Capture the cell that displays the provided text and extract its [X, Y] central coordinate. 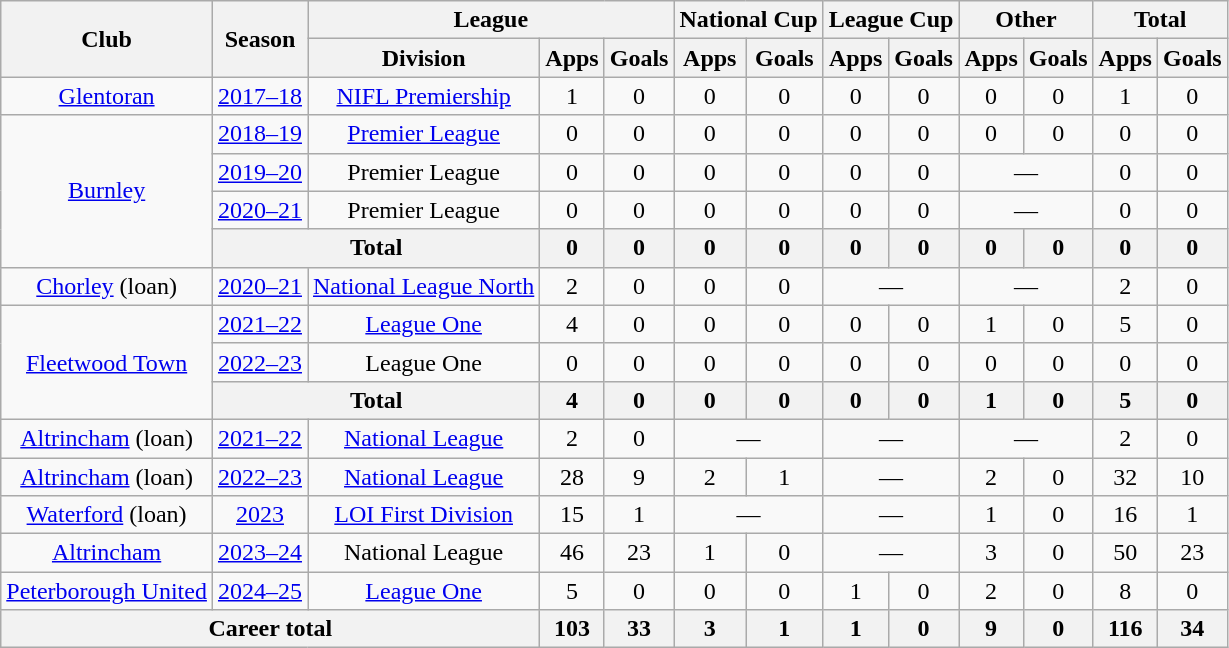
Glentoran [107, 96]
Altrincham [107, 553]
10 [1192, 477]
2019–20 [260, 172]
Peterborough United [107, 591]
League [491, 20]
National Cup [748, 20]
Burnley [107, 191]
50 [1125, 553]
116 [1125, 629]
Career total [270, 629]
2023 [260, 515]
2017–18 [260, 96]
46 [572, 553]
8 [1125, 591]
Club [107, 39]
Chorley (loan) [107, 286]
16 [1125, 515]
103 [572, 629]
League Cup [891, 20]
Waterford (loan) [107, 515]
2024–25 [260, 591]
NIFL Premiership [424, 96]
2018–19 [260, 134]
LOI First Division [424, 515]
15 [572, 515]
Fleetwood Town [107, 362]
33 [639, 629]
Division [424, 58]
Other [1026, 20]
National League North [424, 286]
Season [260, 39]
34 [1192, 629]
28 [572, 477]
32 [1125, 477]
2023–24 [260, 553]
